Search for the cell housing the specified text and yield its [X, Y] center coordinate. 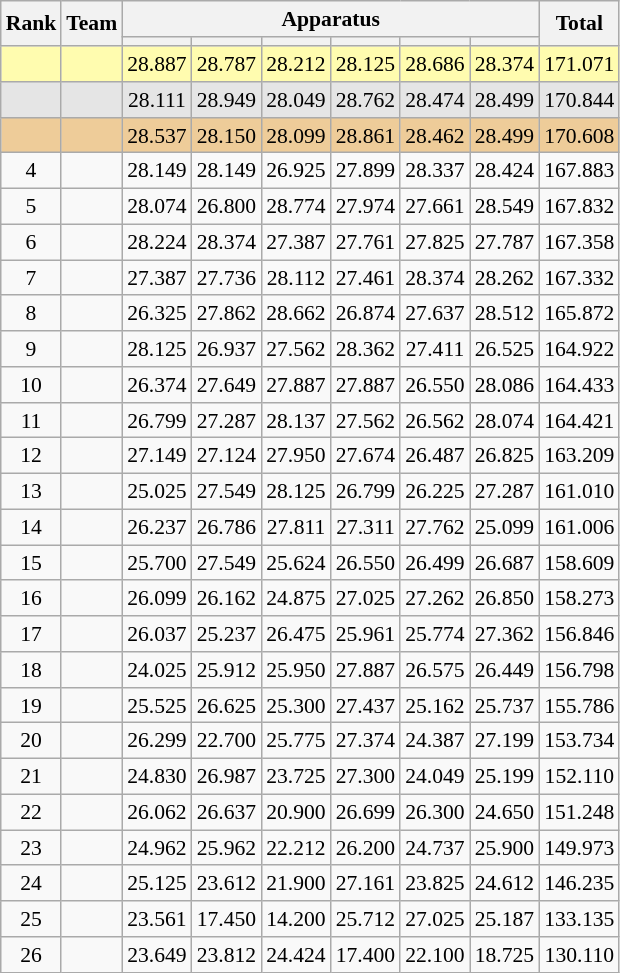
26.987 [226, 777]
26.374 [156, 385]
167.832 [579, 207]
11 [32, 421]
27.862 [226, 314]
27.149 [156, 456]
26.200 [366, 848]
28.512 [504, 314]
27.674 [366, 456]
Total [579, 24]
28.787 [226, 64]
130.110 [579, 955]
27.899 [366, 171]
26.525 [504, 349]
26.850 [504, 599]
26.062 [156, 813]
24.612 [504, 884]
17.450 [226, 919]
24.875 [296, 599]
25.624 [296, 563]
8 [32, 314]
23.561 [156, 919]
27.649 [226, 385]
14 [32, 528]
26.325 [156, 314]
170.608 [579, 136]
24.962 [156, 848]
156.846 [579, 634]
28.861 [366, 136]
23.725 [296, 777]
133.135 [579, 919]
27.736 [226, 278]
151.248 [579, 813]
28.662 [296, 314]
25 [32, 919]
25.912 [226, 670]
155.786 [579, 706]
28.762 [366, 100]
163.209 [579, 456]
26.487 [434, 456]
22.700 [226, 741]
26.687 [504, 563]
20.900 [296, 813]
164.421 [579, 421]
20 [32, 741]
26.925 [296, 171]
26.225 [434, 492]
21.900 [296, 884]
24 [32, 884]
25.737 [504, 706]
26.825 [504, 456]
27.661 [434, 207]
26.499 [434, 563]
28.474 [434, 100]
15 [32, 563]
26.699 [366, 813]
27.825 [434, 243]
27.199 [504, 741]
12 [32, 456]
28.112 [296, 278]
26.575 [434, 670]
28.537 [156, 136]
25.700 [156, 563]
28.949 [226, 100]
24.025 [156, 670]
27.811 [296, 528]
Team [92, 24]
27.300 [366, 777]
25.775 [296, 741]
27.124 [226, 456]
28.099 [296, 136]
25.774 [434, 634]
25.199 [504, 777]
28.362 [366, 349]
10 [32, 385]
158.273 [579, 599]
18 [32, 670]
25.962 [226, 848]
28.686 [434, 64]
28.887 [156, 64]
27.974 [366, 207]
27.787 [504, 243]
7 [32, 278]
26.625 [226, 706]
Rank [32, 24]
28.086 [504, 385]
16 [32, 599]
26.786 [226, 528]
25.300 [296, 706]
5 [32, 207]
4 [32, 171]
23.825 [434, 884]
19 [32, 706]
164.922 [579, 349]
28.049 [296, 100]
25.900 [504, 848]
24.650 [504, 813]
149.973 [579, 848]
25.025 [156, 492]
153.734 [579, 741]
170.844 [579, 100]
27.311 [366, 528]
167.358 [579, 243]
28.262 [504, 278]
25.162 [434, 706]
23.612 [226, 884]
161.006 [579, 528]
27.161 [366, 884]
27.637 [434, 314]
18.725 [504, 955]
26.237 [156, 528]
23 [32, 848]
28.111 [156, 100]
26.475 [296, 634]
24.049 [434, 777]
28.549 [504, 207]
161.010 [579, 492]
164.433 [579, 385]
22.100 [434, 955]
27.761 [366, 243]
152.110 [579, 777]
23.649 [156, 955]
25.187 [504, 919]
24.737 [434, 848]
158.609 [579, 563]
27.461 [366, 278]
23.812 [226, 955]
27.262 [434, 599]
28.774 [296, 207]
28.462 [434, 136]
27.950 [296, 456]
17 [32, 634]
27.411 [434, 349]
28.137 [296, 421]
28.212 [296, 64]
27.362 [504, 634]
28.337 [434, 171]
146.235 [579, 884]
25.961 [366, 634]
167.883 [579, 171]
26.562 [434, 421]
26.099 [156, 599]
27.437 [366, 706]
22 [32, 813]
28.224 [156, 243]
26.874 [366, 314]
24.387 [434, 741]
26.800 [226, 207]
28.424 [504, 171]
17.400 [366, 955]
27.374 [366, 741]
26.162 [226, 599]
21 [32, 777]
165.872 [579, 314]
25.125 [156, 884]
26 [32, 955]
25.950 [296, 670]
26.299 [156, 741]
27.762 [434, 528]
Apparatus [330, 19]
167.332 [579, 278]
25.099 [504, 528]
25.525 [156, 706]
25.237 [226, 634]
24.830 [156, 777]
9 [32, 349]
26.937 [226, 349]
156.798 [579, 670]
25.712 [366, 919]
26.037 [156, 634]
14.200 [296, 919]
13 [32, 492]
6 [32, 243]
171.071 [579, 64]
26.449 [504, 670]
26.637 [226, 813]
26.300 [434, 813]
24.424 [296, 955]
28.150 [226, 136]
22.212 [296, 848]
